From the cell containing the given text, extract its center point as [X, Y] coordinate. 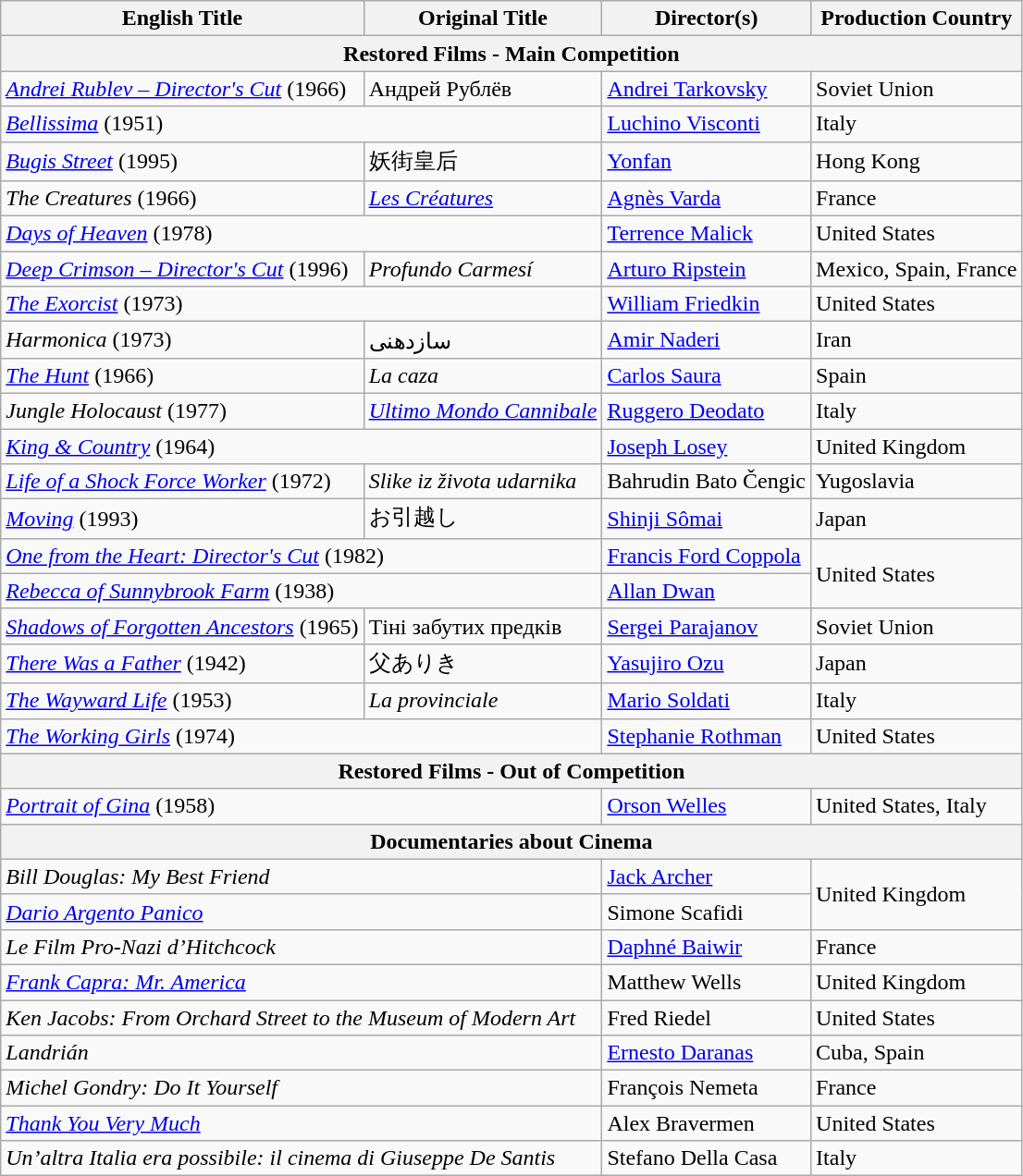
Ultimo Mondo Cannibale [483, 410]
Stephanie Rothman [707, 736]
Bugis Street (1995) [182, 161]
King & Country (1964) [302, 447]
Sergei Parajanov [707, 626]
Ken Jacobs: From Orchard Street to the Museum of Modern Art [302, 1018]
English Title [182, 18]
Le Film Pro-Nazi d’Hitchcock [302, 947]
The Wayward Life (1953) [182, 701]
La caza [483, 375]
La provinciale [483, 701]
Bahrudin Bato Čengic [707, 482]
Andrei Rublev – Director's Cut (1966) [182, 89]
Matthew Wells [707, 982]
Hong Kong [917, 161]
Francis Ford Coppola [707, 556]
سازدهنی [483, 340]
François Nemeta [707, 1088]
Director(s) [707, 18]
Jungle Holocaust (1977) [182, 410]
One from the Heart: Director's Cut (1982) [302, 556]
Moving (1993) [182, 520]
Mexico, Spain, France [917, 269]
Jack Archer [707, 876]
Thank You Very Much [302, 1123]
Андрей Рублёв [483, 89]
Ernesto Daranas [707, 1053]
Amir Naderi [707, 340]
Production Country [917, 18]
妖街皇后 [483, 161]
Michel Gondry: Do It Yourself [302, 1088]
Yugoslavia [917, 482]
Bellissima (1951) [302, 124]
Dario Argento Panico [302, 912]
Portrait of Gina (1958) [302, 806]
Luchino Visconti [707, 124]
Andrei Tarkovsky [707, 89]
Alex Bravermen [707, 1123]
Stefano Della Casa [707, 1158]
Les Créatures [483, 199]
Shadows of Forgotten Ancestors (1965) [182, 626]
There Was a Father (1942) [182, 664]
Ruggero Deodato [707, 410]
Days of Heaven (1978) [302, 234]
Allan Dwan [707, 591]
Fred Riedel [707, 1018]
Life of a Shock Force Worker (1972) [182, 482]
Arturo Ripstein [707, 269]
Harmonica (1973) [182, 340]
Slike iz života udarnika [483, 482]
The Exorcist (1973) [302, 304]
Shinji Sômai [707, 520]
Rebecca of Sunnybrook Farm (1938) [302, 591]
Restored Films - Main Competition [511, 54]
Simone Scafidi [707, 912]
The Working Girls (1974) [302, 736]
The Hunt (1966) [182, 375]
Тіні забутих предків [483, 626]
The Creatures (1966) [182, 199]
Carlos Saura [707, 375]
William Friedkin [707, 304]
United States, Italy [917, 806]
Daphné Baiwir [707, 947]
Profundo Carmesí [483, 269]
Frank Capra: Mr. America [302, 982]
Orson Welles [707, 806]
Bill Douglas: My Best Friend [302, 876]
Original Title [483, 18]
父ありき [483, 664]
Agnès Varda [707, 199]
Un’altra Italia era possibile: il cinema di Giuseppe De Santis [302, 1158]
Documentaries about Cinema [511, 841]
Iran [917, 340]
Yasujiro Ozu [707, 664]
Cuba, Spain [917, 1053]
Mario Soldati [707, 701]
Restored Films - Out of Competition [511, 771]
Landrián [302, 1053]
Joseph Losey [707, 447]
Spain [917, 375]
Terrence Malick [707, 234]
Deep Crimson – Director's Cut (1996) [182, 269]
お引越し [483, 520]
Yonfan [707, 161]
